Determine the (x, y) coordinate at the center of the cell enclosing the given text.  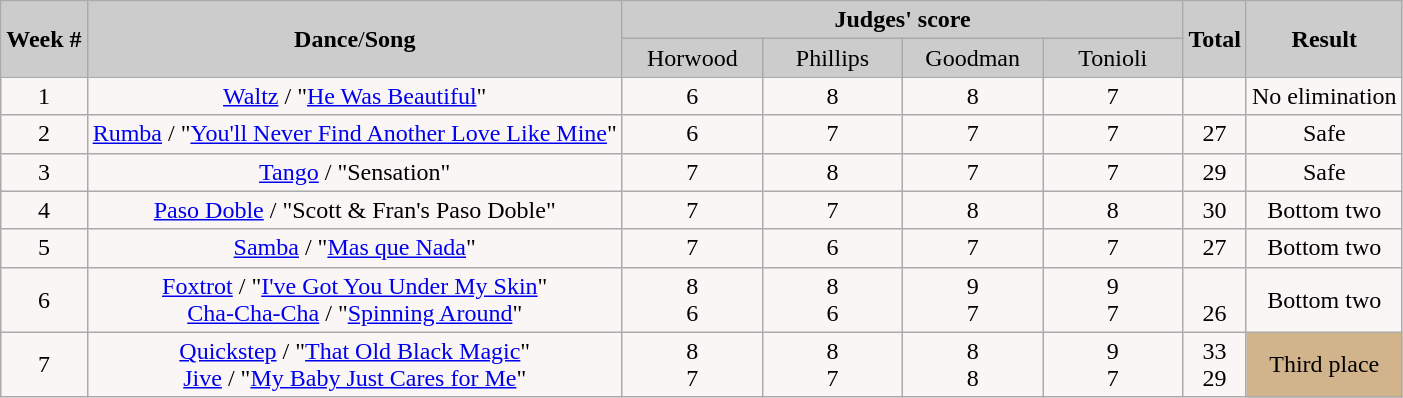
Dance/Song (354, 39)
88 (973, 364)
5 (44, 248)
29 (1215, 172)
3 (44, 172)
26 (1215, 300)
Judges' score (902, 20)
Horwood (692, 58)
Foxtrot / "I've Got You Under My Skin"Cha-Cha-Cha / "Spinning Around" (354, 300)
Phillips (832, 58)
Quickstep / "That Old Black Magic"Jive / "My Baby Just Cares for Me" (354, 364)
Waltz / "He Was Beautiful" (354, 96)
Total (1215, 39)
Result (1324, 39)
No elimination (1324, 96)
Paso Doble / "Scott & Fran's Paso Doble" (354, 210)
30 (1215, 210)
2 (44, 134)
Rumba / "You'll Never Find Another Love Like Mine" (354, 134)
3329 (1215, 364)
Tango / "Sensation" (354, 172)
4 (44, 210)
Goodman (973, 58)
Third place (1324, 364)
1 (44, 96)
Week # (44, 39)
Samba / "Mas que Nada" (354, 248)
Tonioli (1113, 58)
